Provide the [X, Y] coordinate of the cell's center where the given text is located.  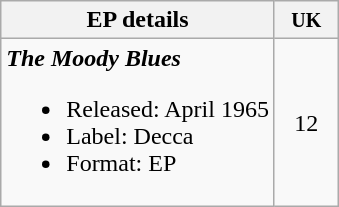
The Moody BluesReleased: April 1965Label: DeccaFormat: EP [138, 122]
12 [306, 122]
EP details [138, 20]
UK [306, 20]
